Capture the cell that displays the provided text and extract its [x, y] central coordinate. 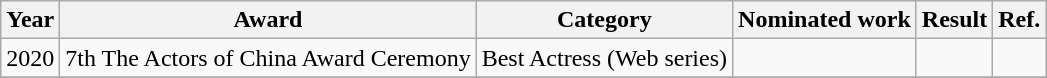
Year [30, 20]
Award [268, 20]
Ref. [1020, 20]
2020 [30, 58]
Result [954, 20]
7th The Actors of China Award Ceremony [268, 58]
Nominated work [825, 20]
Category [604, 20]
Best Actress (Web series) [604, 58]
